Output the [x, y] coordinate of the center of the cell containing the given text.  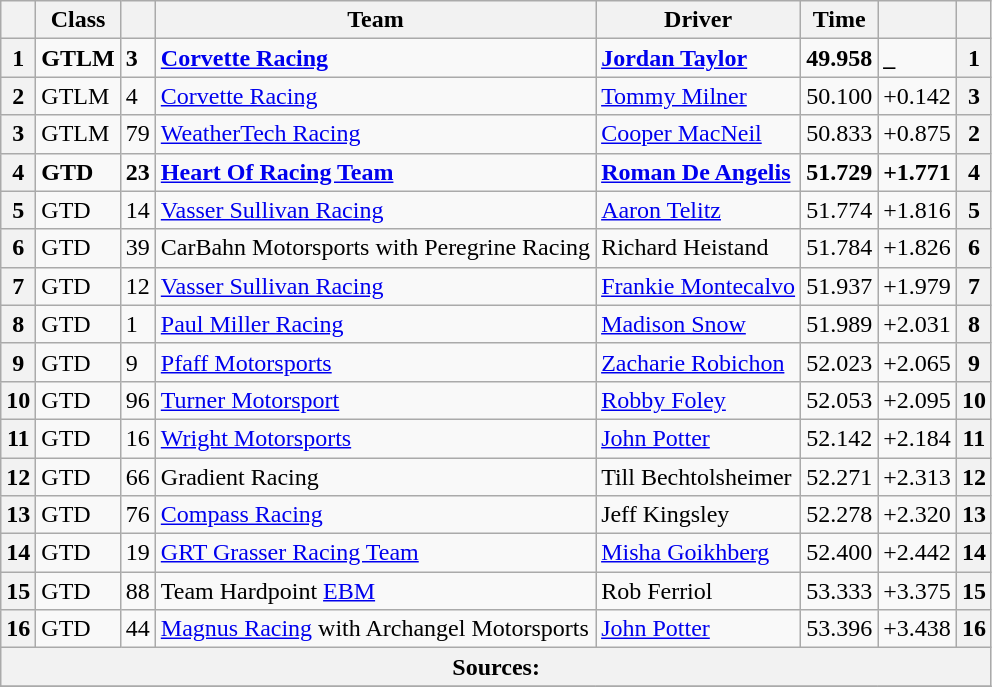
49.958 [840, 58]
52.271 [840, 477]
Madison Snow [698, 324]
+0.875 [918, 134]
96 [138, 400]
51.784 [840, 248]
+1.771 [918, 172]
Gradient Racing [375, 477]
52.400 [840, 553]
Heart Of Racing Team [375, 172]
Tommy Milner [698, 96]
Sources: [496, 667]
Driver [698, 20]
52.278 [840, 515]
+2.313 [918, 477]
+3.438 [918, 629]
+2.320 [918, 515]
Class [78, 20]
Misha Goikhberg [698, 553]
+2.065 [918, 362]
Team Hardpoint EBM [375, 591]
+2.095 [918, 400]
Richard Heistand [698, 248]
51.937 [840, 286]
CarBahn Motorsports with Peregrine Racing [375, 248]
51.729 [840, 172]
+1.826 [918, 248]
50.100 [840, 96]
Jeff Kingsley [698, 515]
88 [138, 591]
Turner Motorsport [375, 400]
76 [138, 515]
Zacharie Robichon [698, 362]
53.396 [840, 629]
Robby Foley [698, 400]
52.142 [840, 438]
Till Bechtolsheimer [698, 477]
Jordan Taylor [698, 58]
Pfaff Motorsports [375, 362]
+2.031 [918, 324]
Team [375, 20]
+2.184 [918, 438]
Aaron Telitz [698, 210]
39 [138, 248]
Cooper MacNeil [698, 134]
Time [840, 20]
50.833 [840, 134]
66 [138, 477]
WeatherTech Racing [375, 134]
19 [138, 553]
Frankie Montecalvo [698, 286]
Compass Racing [375, 515]
Magnus Racing with Archangel Motorsports [375, 629]
51.989 [840, 324]
Paul Miller Racing [375, 324]
51.774 [840, 210]
+1.816 [918, 210]
44 [138, 629]
Roman De Angelis [698, 172]
_ [918, 58]
Rob Ferriol [698, 591]
23 [138, 172]
53.333 [840, 591]
+2.442 [918, 553]
52.053 [840, 400]
+1.979 [918, 286]
Wright Motorsports [375, 438]
+3.375 [918, 591]
+0.142 [918, 96]
79 [138, 134]
GRT Grasser Racing Team [375, 553]
52.023 [840, 362]
